Extract the [X, Y] coordinate from the center of the cell holding the provided text.  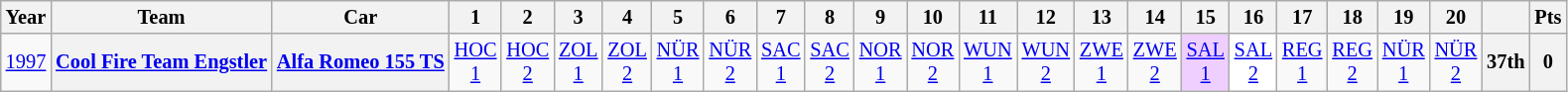
4 [627, 17]
SAC1 [780, 62]
3 [578, 17]
20 [1457, 17]
Pts [1548, 17]
WUN2 [1046, 62]
18 [1352, 17]
15 [1206, 17]
NOR1 [881, 62]
ZWE1 [1102, 62]
ZOL1 [578, 62]
2 [528, 17]
16 [1253, 17]
6 [730, 17]
37th [1505, 62]
0 [1548, 62]
17 [1302, 17]
14 [1155, 17]
Alfa Romeo 155 TS [361, 62]
1 [476, 17]
8 [830, 17]
1997 [26, 62]
5 [679, 17]
Car [361, 17]
12 [1046, 17]
REG2 [1352, 62]
Year [26, 17]
SAL2 [1253, 62]
ZWE2 [1155, 62]
HOC2 [528, 62]
Team [161, 17]
9 [881, 17]
7 [780, 17]
REG1 [1302, 62]
WUN1 [987, 62]
19 [1403, 17]
10 [933, 17]
SAL1 [1206, 62]
ZOL2 [627, 62]
13 [1102, 17]
SAC2 [830, 62]
HOC1 [476, 62]
Cool Fire Team Engstler [161, 62]
11 [987, 17]
NOR2 [933, 62]
